Search for the cell housing the specified text and yield its [X, Y] center coordinate. 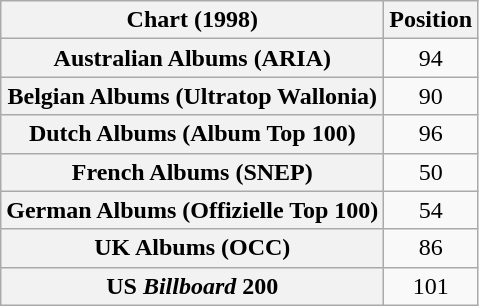
86 [431, 248]
French Albums (SNEP) [192, 172]
Australian Albums (ARIA) [192, 58]
Dutch Albums (Album Top 100) [192, 134]
101 [431, 286]
UK Albums (OCC) [192, 248]
90 [431, 96]
Position [431, 20]
Chart (1998) [192, 20]
50 [431, 172]
German Albums (Offizielle Top 100) [192, 210]
96 [431, 134]
Belgian Albums (Ultratop Wallonia) [192, 96]
94 [431, 58]
US Billboard 200 [192, 286]
54 [431, 210]
